Determine the (x, y) coordinate at the center of the cell enclosing the given text.  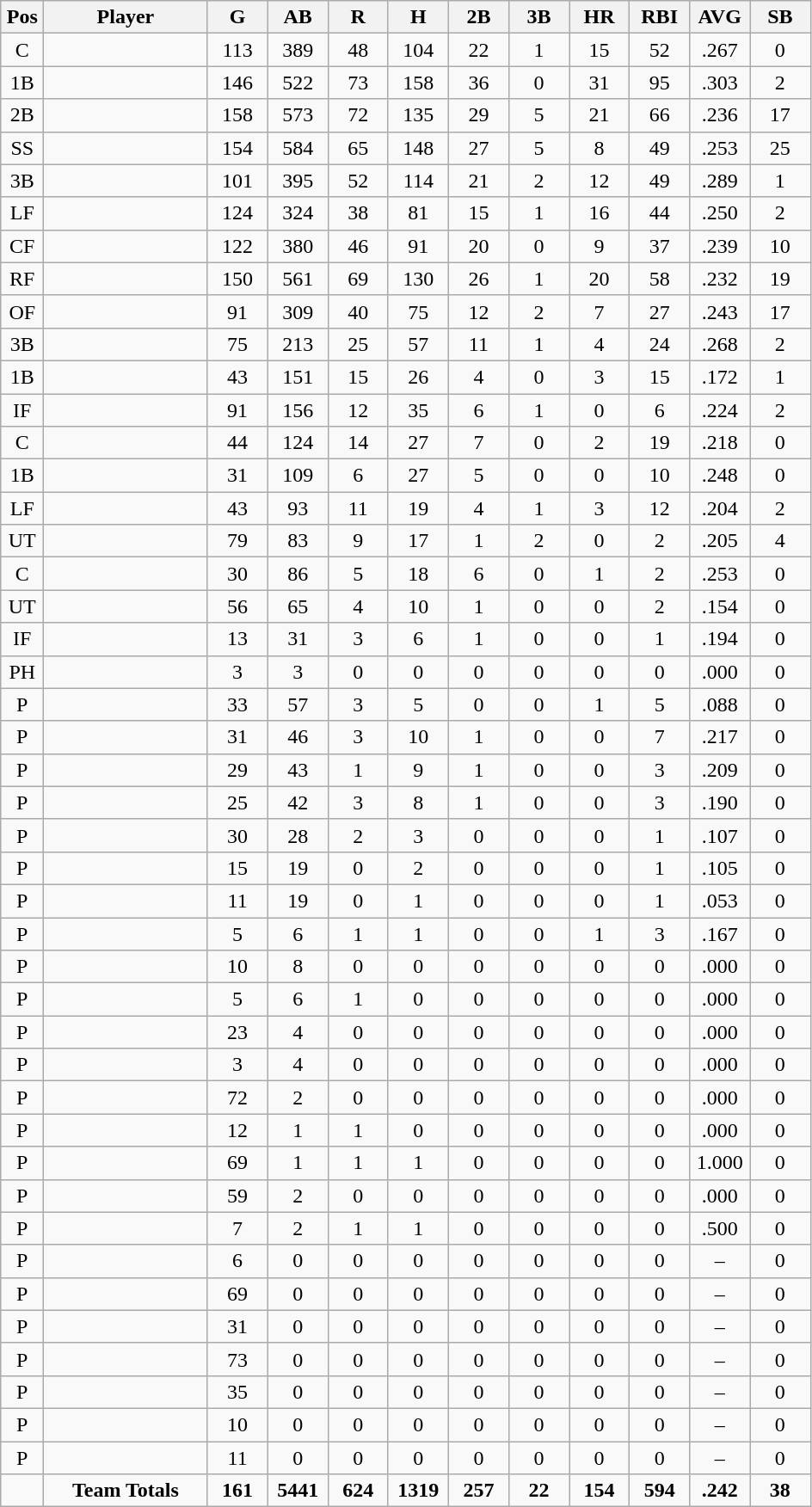
122 (237, 246)
.205 (720, 541)
561 (298, 279)
594 (660, 1491)
Pos (22, 17)
101 (237, 181)
257 (478, 1491)
28 (298, 835)
.236 (720, 115)
324 (298, 213)
.088 (720, 704)
.248 (720, 476)
.239 (720, 246)
81 (418, 213)
79 (237, 541)
56 (237, 606)
584 (298, 148)
130 (418, 279)
AVG (720, 17)
.267 (720, 50)
86 (298, 574)
36 (478, 83)
16 (600, 213)
309 (298, 311)
HR (600, 17)
113 (237, 50)
380 (298, 246)
14 (358, 443)
.268 (720, 344)
146 (237, 83)
.218 (720, 443)
151 (298, 377)
.190 (720, 803)
H (418, 17)
.250 (720, 213)
.194 (720, 639)
148 (418, 148)
624 (358, 1491)
PH (22, 672)
AB (298, 17)
1319 (418, 1491)
.053 (720, 901)
.107 (720, 835)
Team Totals (126, 1491)
58 (660, 279)
93 (298, 508)
Player (126, 17)
135 (418, 115)
1.000 (720, 1163)
104 (418, 50)
RF (22, 279)
.243 (720, 311)
23 (237, 1032)
.217 (720, 737)
156 (298, 410)
.224 (720, 410)
150 (237, 279)
395 (298, 181)
389 (298, 50)
G (237, 17)
RBI (660, 17)
.154 (720, 606)
83 (298, 541)
SB (780, 17)
CF (22, 246)
109 (298, 476)
48 (358, 50)
OF (22, 311)
59 (237, 1196)
.167 (720, 933)
.209 (720, 770)
.172 (720, 377)
.204 (720, 508)
.242 (720, 1491)
.303 (720, 83)
114 (418, 181)
37 (660, 246)
40 (358, 311)
161 (237, 1491)
R (358, 17)
18 (418, 574)
.105 (720, 868)
42 (298, 803)
SS (22, 148)
.500 (720, 1228)
522 (298, 83)
33 (237, 704)
213 (298, 344)
13 (237, 639)
.232 (720, 279)
24 (660, 344)
573 (298, 115)
.289 (720, 181)
5441 (298, 1491)
66 (660, 115)
95 (660, 83)
